Return the (x, y) coordinate for the center point of the cell that contains the specified text.  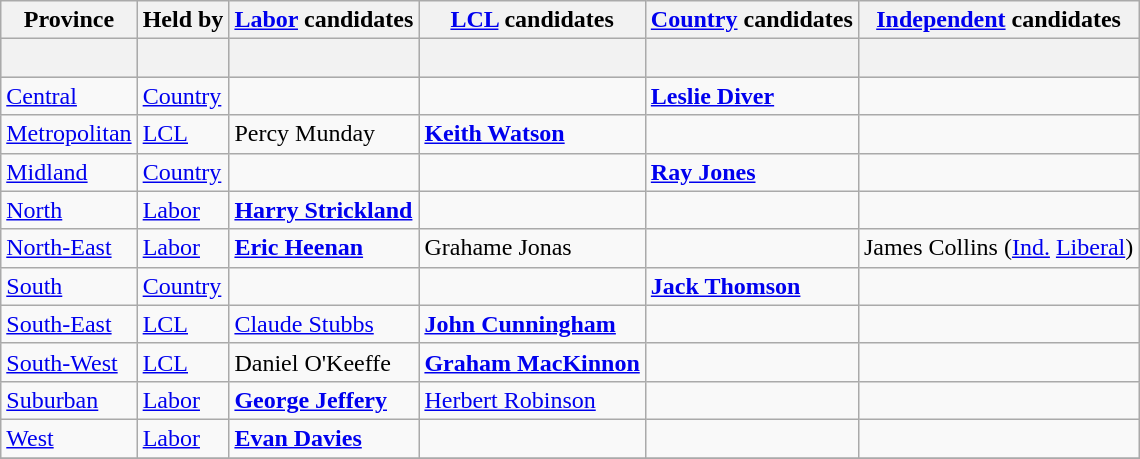
Jack Thomson (752, 286)
West (69, 438)
Daniel O'Keeffe (324, 362)
Eric Heenan (324, 248)
George Jeffery (324, 400)
South (69, 286)
Herbert Robinson (532, 400)
Grahame Jonas (532, 248)
Leslie Diver (752, 96)
Keith Watson (532, 134)
South-West (69, 362)
Harry Strickland (324, 210)
LCL candidates (532, 20)
Suburban (69, 400)
North-East (69, 248)
Metropolitan (69, 134)
Evan Davies (324, 438)
Ray Jones (752, 172)
South-East (69, 324)
Labor candidates (324, 20)
Province (69, 20)
John Cunningham (532, 324)
Graham MacKinnon (532, 362)
North (69, 210)
Central (69, 96)
Midland (69, 172)
James Collins (Ind. Liberal) (998, 248)
Country candidates (752, 20)
Independent candidates (998, 20)
Held by (183, 20)
Claude Stubbs (324, 324)
Percy Munday (324, 134)
